Identify which cell holds the provided text, then report its [X, Y] central coordinate. 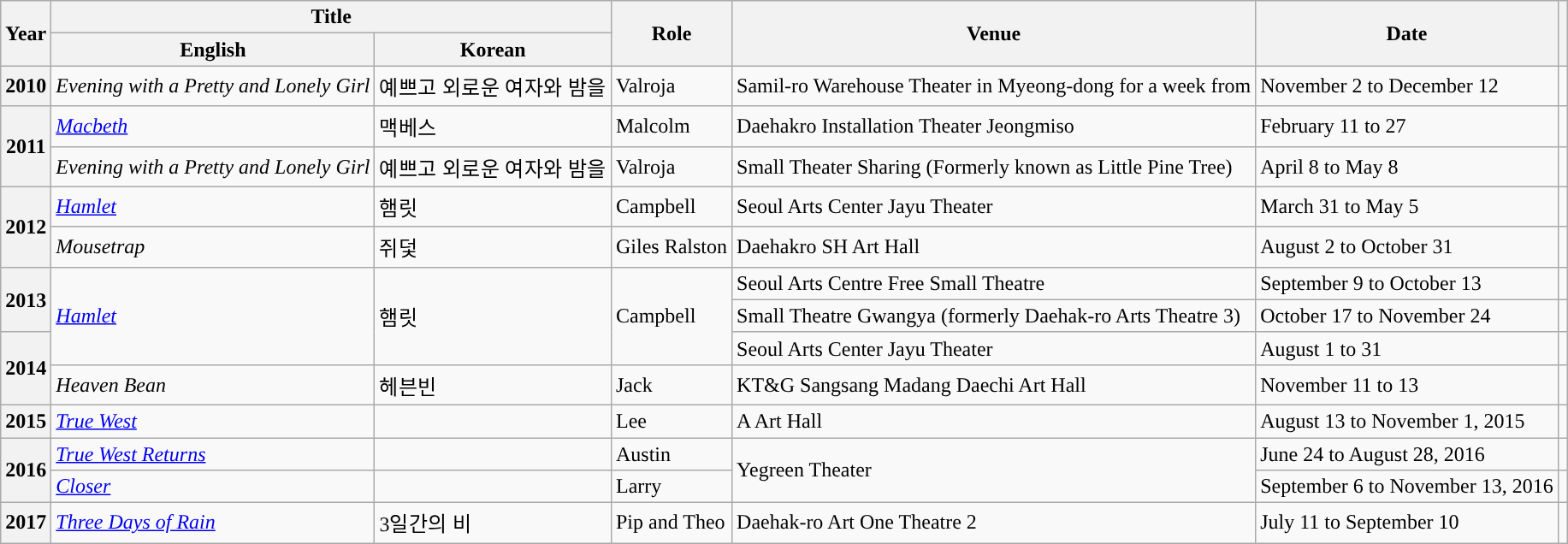
Small Theater Sharing (Formerly known as Little Pine Tree) [994, 166]
Malcolm [671, 127]
February 11 to 27 [1407, 127]
KT&G Sangsang Madang Daechi Art Hall [994, 385]
Venue [994, 33]
October 17 to November 24 [1407, 316]
August 13 to November 1, 2015 [1407, 421]
November 2 to December 12 [1407, 86]
Heaven Bean [213, 385]
Seoul Arts Centre Free Small Theatre [994, 283]
Daehakro Installation Theater Jeongmiso [994, 127]
Year [26, 33]
2011 [26, 146]
2016 [26, 470]
2010 [26, 86]
Daehakro SH Art Hall [994, 246]
Korean [493, 50]
Role [671, 33]
맥베스 [493, 127]
True West Returns [213, 454]
2017 [26, 523]
2015 [26, 421]
Date [1407, 33]
Pip and Theo [671, 523]
Larry [671, 487]
2012 [26, 227]
April 8 to May 8 [1407, 166]
Samil-ro Warehouse Theater in Myeong-dong for a week from [994, 86]
Lee [671, 421]
3일간의 비 [493, 523]
헤븐빈 [493, 385]
Austin [671, 454]
A Art Hall [994, 421]
August 2 to October 31 [1407, 246]
March 31 to May 5 [1407, 207]
Macbeth [213, 127]
Yegreen Theater [994, 470]
Mousetrap [213, 246]
Title [332, 17]
Giles Ralston [671, 246]
June 24 to August 28, 2016 [1407, 454]
August 1 to 31 [1407, 348]
September 9 to October 13 [1407, 283]
November 11 to 13 [1407, 385]
Jack [671, 385]
Daehak-ro Art One Theatre 2 [994, 523]
September 6 to November 13, 2016 [1407, 487]
Closer [213, 487]
Small Theatre Gwangya (formerly Daehak-ro Arts Theatre 3) [994, 316]
Three Days of Rain [213, 523]
2013 [26, 299]
July 11 to September 10 [1407, 523]
2014 [26, 368]
쥐덫 [493, 246]
True West [213, 421]
English [213, 50]
